Identify which cell holds the provided text, then report its (X, Y) central coordinate. 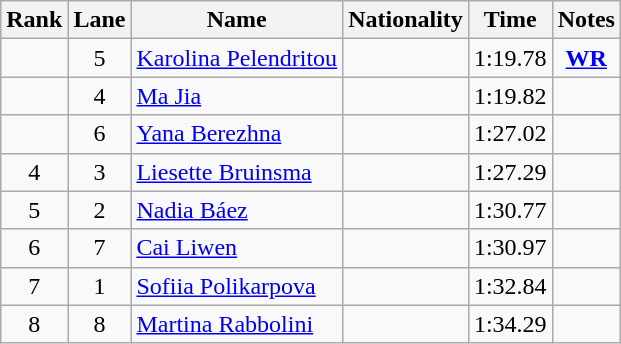
1:32.84 (510, 286)
1:27.02 (510, 134)
1:30.97 (510, 248)
Nadia Báez (237, 210)
Notes (586, 20)
1:19.78 (510, 58)
Lane (100, 20)
1:30.77 (510, 210)
Rank (34, 20)
WR (586, 58)
Martina Rabbolini (237, 324)
Name (237, 20)
Karolina Pelendritou (237, 58)
1 (100, 286)
2 (100, 210)
1:19.82 (510, 96)
Sofiia Polikarpova (237, 286)
3 (100, 172)
1:27.29 (510, 172)
Cai Liwen (237, 248)
1:34.29 (510, 324)
Nationality (406, 20)
Time (510, 20)
Ma Jia (237, 96)
Yana Berezhna (237, 134)
Liesette Bruinsma (237, 172)
